Extract the [X, Y] coordinate from the center of the cell holding the provided text.  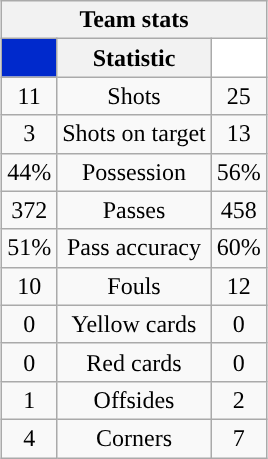
51% [30, 248]
Fouls [134, 286]
3 [30, 134]
458 [238, 210]
Statistic [134, 58]
Yellow cards [134, 324]
1 [30, 400]
44% [30, 172]
Pass accuracy [134, 248]
25 [238, 96]
Red cards [134, 362]
10 [30, 286]
60% [238, 248]
2 [238, 400]
13 [238, 134]
Corners [134, 438]
12 [238, 286]
7 [238, 438]
Shots [134, 96]
Possession [134, 172]
Team stats [134, 20]
4 [30, 438]
372 [30, 210]
56% [238, 172]
11 [30, 96]
Offsides [134, 400]
Shots on target [134, 134]
Passes [134, 210]
